Identify which cell holds the provided text, then report its (X, Y) central coordinate. 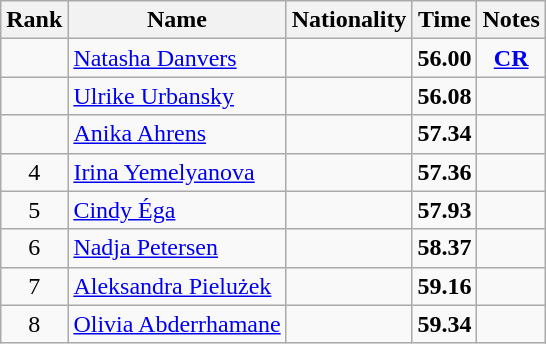
Notes (511, 20)
8 (34, 324)
4 (34, 172)
Nationality (349, 20)
Time (444, 20)
7 (34, 286)
Cindy Éga (177, 210)
Olivia Abderrhamane (177, 324)
Nadja Petersen (177, 248)
Ulrike Urbansky (177, 96)
Natasha Danvers (177, 58)
Name (177, 20)
6 (34, 248)
56.08 (444, 96)
5 (34, 210)
Irina Yemelyanova (177, 172)
57.34 (444, 134)
Rank (34, 20)
Anika Ahrens (177, 134)
CR (511, 58)
59.16 (444, 286)
56.00 (444, 58)
Aleksandra Pielużek (177, 286)
57.36 (444, 172)
58.37 (444, 248)
57.93 (444, 210)
59.34 (444, 324)
